Return the (x, y) coordinate for the center point of the cell that contains the specified text.  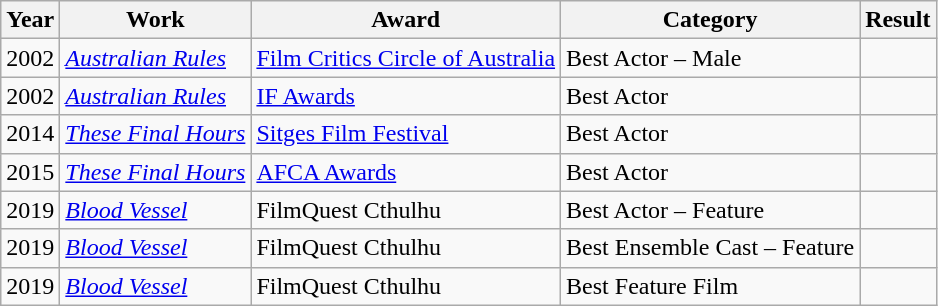
2014 (30, 134)
IF Awards (406, 96)
Award (406, 20)
AFCA Awards (406, 172)
2015 (30, 172)
Sitges Film Festival (406, 134)
Best Actor – Feature (710, 210)
Film Critics Circle of Australia (406, 58)
Category (710, 20)
Best Ensemble Cast – Feature (710, 248)
Result (898, 20)
Work (156, 20)
Best Actor – Male (710, 58)
Best Feature Film (710, 286)
Year (30, 20)
